From the cell containing the given text, extract its center point as (x, y) coordinate. 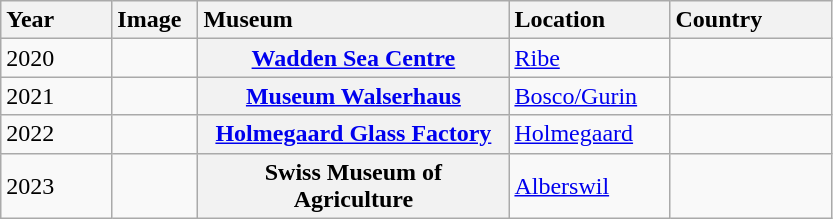
2021 (56, 96)
Museum Walserhaus (354, 96)
Image (155, 20)
Ribe (590, 58)
Swiss Museum of Agriculture (354, 186)
2020 (56, 58)
2022 (56, 134)
Museum (354, 20)
Holmegaard (590, 134)
Wadden Sea Centre (354, 58)
Bosco/Gurin (590, 96)
Location (590, 20)
Alberswil (590, 186)
Country (750, 20)
Year (56, 20)
2023 (56, 186)
Holmegaard Glass Factory (354, 134)
